Return the (x, y) coordinate for the center point of the cell that contains the specified text.  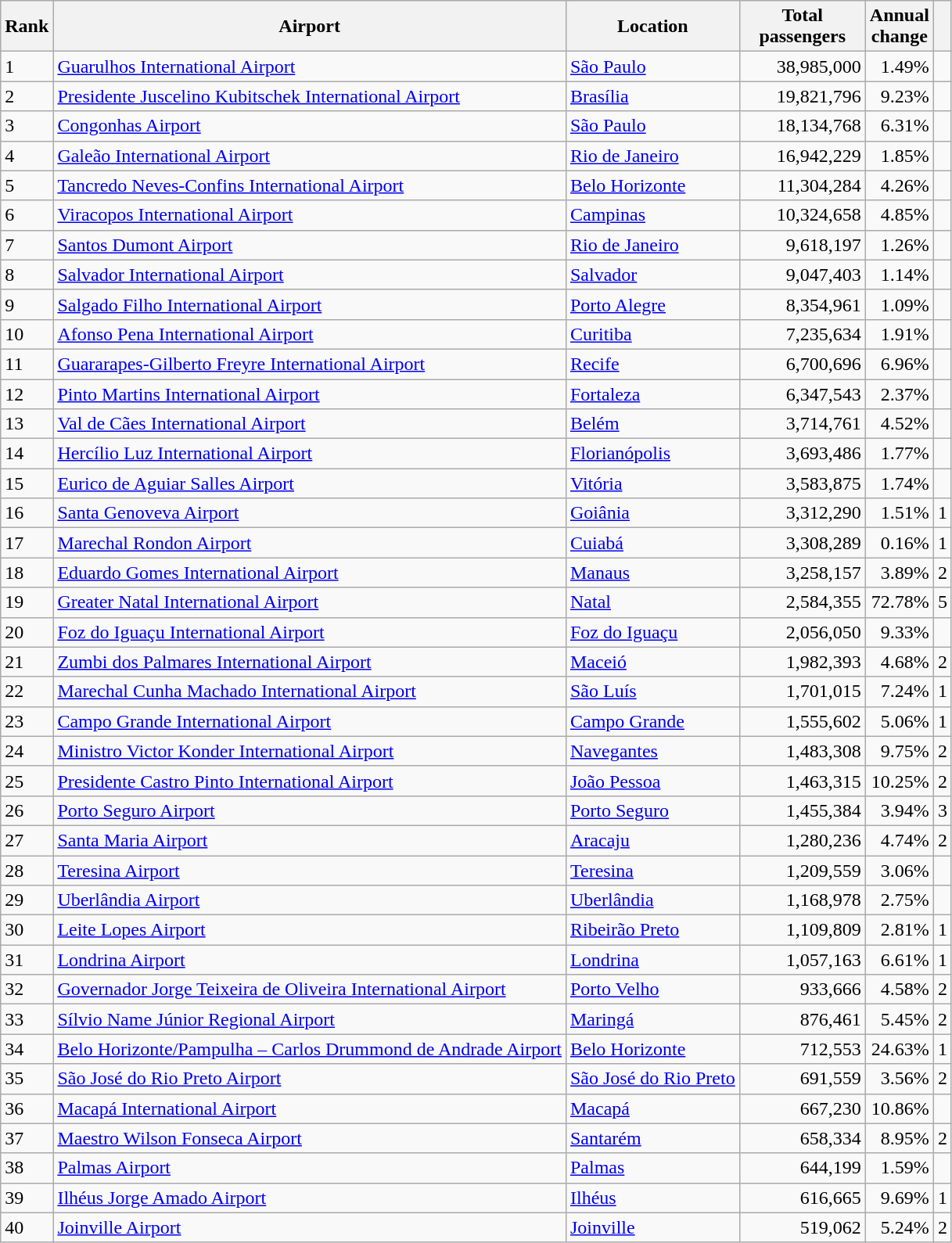
Goiânia (652, 513)
9.75% (900, 751)
Presidente Juscelino Kubitschek International Airport (310, 96)
10 (27, 334)
Porto Seguro (652, 810)
9.23% (900, 96)
6.31% (900, 126)
3.56% (900, 1079)
Belém (652, 424)
644,199 (803, 1168)
20 (27, 632)
Rank (27, 27)
Vitória (652, 483)
0.16% (900, 543)
Salgado Filho International Airport (310, 304)
Tancredo Neves-Confins International Airport (310, 185)
Curitiba (652, 334)
3.89% (900, 573)
Florianópolis (652, 454)
658,334 (803, 1138)
3,258,157 (803, 573)
21 (27, 662)
19 (27, 602)
Santarém (652, 1138)
6,347,543 (803, 393)
616,665 (803, 1198)
31 (27, 960)
Guararapes-Gilberto Freyre International Airport (310, 364)
9 (27, 304)
9.69% (900, 1198)
1,483,308 (803, 751)
Uberlândia Airport (310, 900)
Joinville Airport (310, 1227)
3,312,290 (803, 513)
Campinas (652, 215)
Foz do Iguaçu International Airport (310, 632)
1,982,393 (803, 662)
Macapá (652, 1108)
8 (27, 275)
712,553 (803, 1049)
28 (27, 871)
Ilhéus (652, 1198)
Governador Jorge Teixeira de Oliveira International Airport (310, 990)
Afonso Pena International Airport (310, 334)
1.59% (900, 1168)
São José do Rio Preto Airport (310, 1079)
Brasília (652, 96)
14 (27, 454)
3.06% (900, 871)
João Pessoa (652, 781)
Maestro Wilson Fonseca Airport (310, 1138)
Uberlândia (652, 900)
Congonhas Airport (310, 126)
Presidente Castro Pinto International Airport (310, 781)
Teresina Airport (310, 871)
691,559 (803, 1079)
Londrina Airport (310, 960)
Airport (310, 27)
6.61% (900, 960)
40 (27, 1227)
Recife (652, 364)
2.75% (900, 900)
39 (27, 1198)
Viracopos International Airport (310, 215)
33 (27, 1019)
8.95% (900, 1138)
Hercílio Luz International Airport (310, 454)
Marechal Cunha Machado International Airport (310, 692)
1.09% (900, 304)
Pinto Martins International Airport (310, 393)
1,057,163 (803, 960)
4.85% (900, 215)
9.33% (900, 632)
Londrina (652, 960)
1,701,015 (803, 692)
7,235,634 (803, 334)
Porto Seguro Airport (310, 810)
1,280,236 (803, 840)
10.25% (900, 781)
Santos Dumont Airport (310, 245)
4.58% (900, 990)
1.91% (900, 334)
24 (27, 751)
Eduardo Gomes International Airport (310, 573)
Guarulhos International Airport (310, 66)
10,324,658 (803, 215)
Marechal Rondon Airport (310, 543)
Teresina (652, 871)
9,618,197 (803, 245)
3,583,875 (803, 483)
3.94% (900, 810)
Maceió (652, 662)
Ministro Victor Konder International Airport (310, 751)
35 (27, 1079)
11,304,284 (803, 185)
29 (27, 900)
17 (27, 543)
19,821,796 (803, 96)
5.45% (900, 1019)
18,134,768 (803, 126)
2.37% (900, 393)
1,109,809 (803, 930)
22 (27, 692)
Maringá (652, 1019)
Porto Velho (652, 990)
Salvador International Airport (310, 275)
9,047,403 (803, 275)
36 (27, 1108)
7 (27, 245)
38 (27, 1168)
Greater Natal International Airport (310, 602)
4.52% (900, 424)
Belo Horizonte/Pampulha – Carlos Drummond de Andrade Airport (310, 1049)
1.26% (900, 245)
Foz do Iguaçu (652, 632)
1,555,602 (803, 721)
Val de Cães International Airport (310, 424)
6 (27, 215)
Aracaju (652, 840)
1.77% (900, 454)
4 (27, 156)
Campo Grande International Airport (310, 721)
1.85% (900, 156)
519,062 (803, 1227)
Santa Genoveva Airport (310, 513)
34 (27, 1049)
São Luís (652, 692)
3,308,289 (803, 543)
Ribeirão Preto (652, 930)
933,666 (803, 990)
Annualchange (900, 27)
Palmas (652, 1168)
São José do Rio Preto (652, 1079)
30 (27, 930)
Zumbi dos Palmares International Airport (310, 662)
4.68% (900, 662)
Campo Grande (652, 721)
Ilhéus Jorge Amado Airport (310, 1198)
Manaus (652, 573)
2,056,050 (803, 632)
876,461 (803, 1019)
Macapá International Airport (310, 1108)
1.74% (900, 483)
27 (27, 840)
Sílvio Name Júnior Regional Airport (310, 1019)
11 (27, 364)
4.26% (900, 185)
Joinville (652, 1227)
2,584,355 (803, 602)
6,700,696 (803, 364)
667,230 (803, 1108)
5.24% (900, 1227)
1.51% (900, 513)
Eurico de Aguiar Salles Airport (310, 483)
Galeão International Airport (310, 156)
37 (27, 1138)
23 (27, 721)
3,693,486 (803, 454)
6.96% (900, 364)
Navegantes (652, 751)
32 (27, 990)
12 (27, 393)
16,942,229 (803, 156)
1,455,384 (803, 810)
16 (27, 513)
1,209,559 (803, 871)
Fortaleza (652, 393)
25 (27, 781)
Santa Maria Airport (310, 840)
Totalpassengers (803, 27)
18 (27, 573)
24.63% (900, 1049)
Natal (652, 602)
8,354,961 (803, 304)
2.81% (900, 930)
72.78% (900, 602)
Cuiabá (652, 543)
3,714,761 (803, 424)
13 (27, 424)
1,463,315 (803, 781)
1.49% (900, 66)
Palmas Airport (310, 1168)
7.24% (900, 692)
Location (652, 27)
4.74% (900, 840)
15 (27, 483)
38,985,000 (803, 66)
5.06% (900, 721)
10.86% (900, 1108)
1,168,978 (803, 900)
Leite Lopes Airport (310, 930)
26 (27, 810)
1.14% (900, 275)
Porto Alegre (652, 304)
Salvador (652, 275)
